Return (X, Y) of the center of cell containing provided text 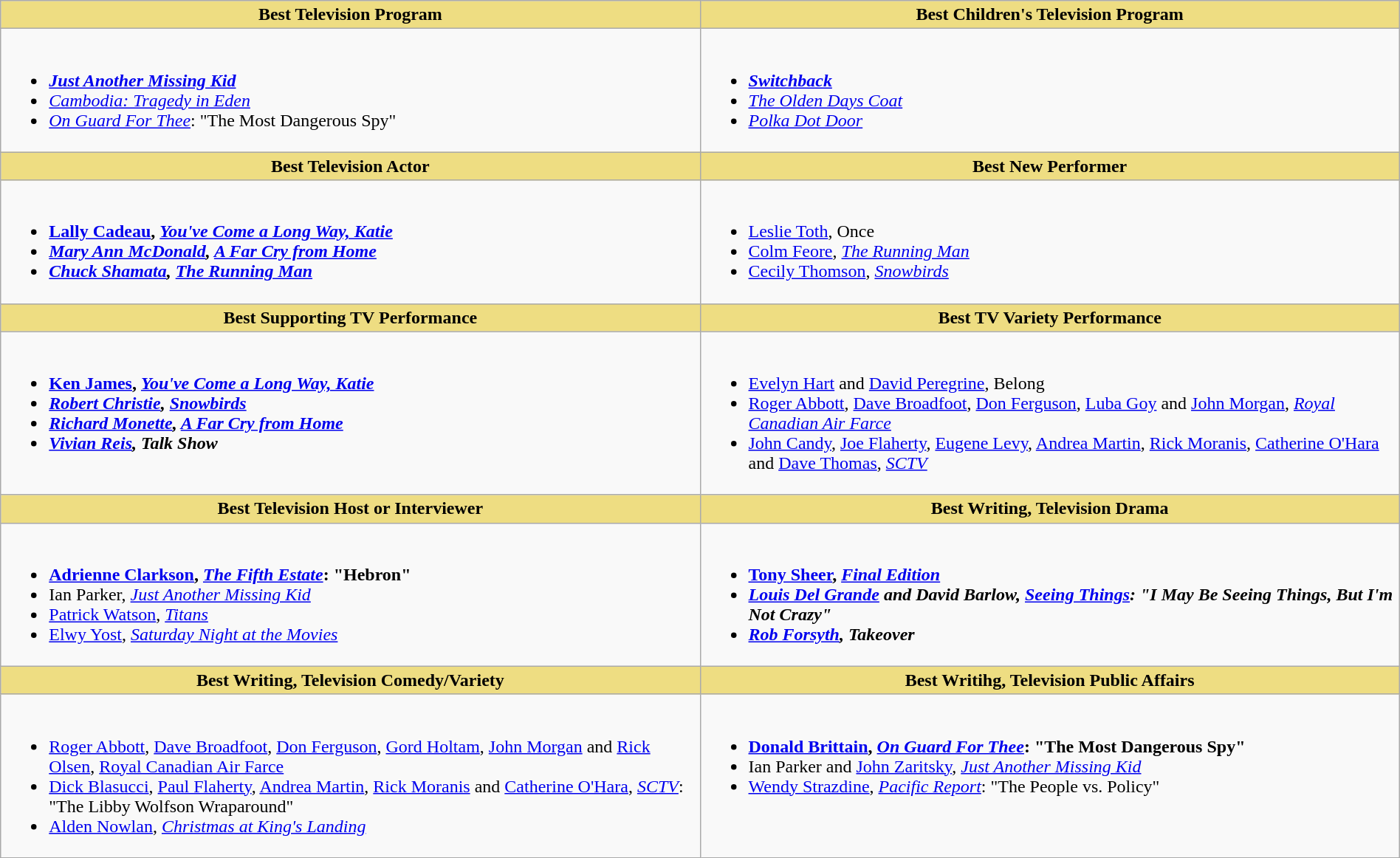
Leslie Toth, OnceColm Feore, The Running ManCecily Thomson, Snowbirds (1050, 242)
SwitchbackThe Olden Days CoatPolka Dot Door (1050, 90)
Lally Cadeau, You've Come a Long Way, KatieMary Ann McDonald, A Far Cry from HomeChuck Shamata, The Running Man (350, 242)
Best New Performer (1050, 166)
Best Television Host or Interviewer (350, 509)
Best Television Program (350, 15)
Tony Sheer, Final EditionLouis Del Grande and David Barlow, Seeing Things: "I May Be Seeing Things, But I'm Not Crazy"Rob Forsyth, Takeover (1050, 594)
Best Writing, Television Drama (1050, 509)
Just Another Missing KidCambodia: Tragedy in EdenOn Guard For Thee: "The Most Dangerous Spy" (350, 90)
Best Writing, Television Comedy/Variety (350, 680)
Best Supporting TV Performance (350, 318)
Best TV Variety Performance (1050, 318)
Best Children's Television Program (1050, 15)
Ken James, You've Come a Long Way, KatieRobert Christie, SnowbirdsRichard Monette, A Far Cry from HomeVivian Reis, Talk Show (350, 413)
Adrienne Clarkson, The Fifth Estate: "Hebron"Ian Parker, Just Another Missing KidPatrick Watson, TitansElwy Yost, Saturday Night at the Movies (350, 594)
Best Writihg, Television Public Affairs (1050, 680)
Best Television Actor (350, 166)
